Identify which cell holds the provided text, then report its [x, y] central coordinate. 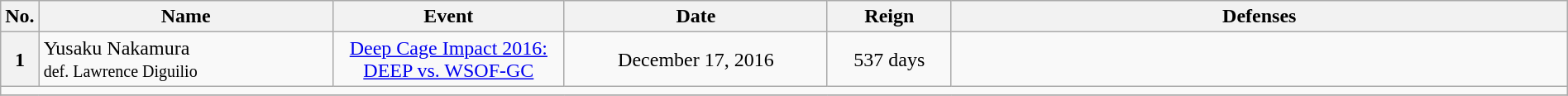
1 [20, 60]
Deep Cage Impact 2016: DEEP vs. WSOF-GC [448, 60]
537 days [889, 60]
Date [696, 17]
December 17, 2016 [696, 60]
Defenses [1259, 17]
Reign [889, 17]
No. [20, 17]
Yusaku Nakamura def. Lawrence Diguilio [185, 60]
Name [185, 17]
Event [448, 17]
